Extract the (x, y) coordinate from the center of the cell holding the provided text.  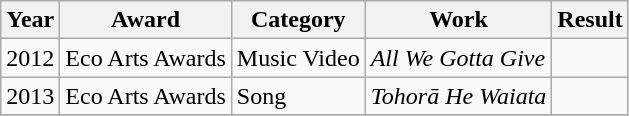
2012 (30, 58)
Work (458, 20)
Category (298, 20)
All We Gotta Give (458, 58)
2013 (30, 96)
Award (146, 20)
Song (298, 96)
Result (590, 20)
Music Video (298, 58)
Year (30, 20)
Tohorā He Waiata (458, 96)
